Pinpoint the cell where the given text exists, returning its [X, Y] midpoint coordinate. 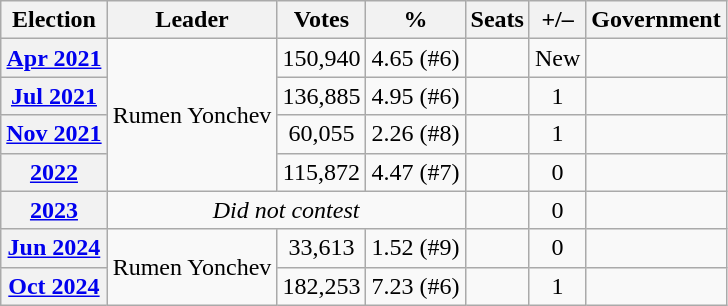
4.95 (#6) [416, 96]
136,885 [322, 96]
Oct 2024 [54, 286]
Votes [322, 20]
Election [54, 20]
60,055 [322, 134]
Nov 2021 [54, 134]
2022 [54, 172]
4.65 (#6) [416, 58]
% [416, 20]
115,872 [322, 172]
1.52 (#9) [416, 248]
Jun 2024 [54, 248]
4.47 (#7) [416, 172]
Jul 2021 [54, 96]
182,253 [322, 286]
Leader [192, 20]
+/– [557, 20]
150,940 [322, 58]
7.23 (#6) [416, 286]
33,613 [322, 248]
New [557, 58]
Seats [497, 20]
Did not contest [286, 210]
2023 [54, 210]
Government [656, 20]
2.26 (#8) [416, 134]
Apr 2021 [54, 58]
